Determine the (x, y) coordinate at the center of the cell enclosing the given text.  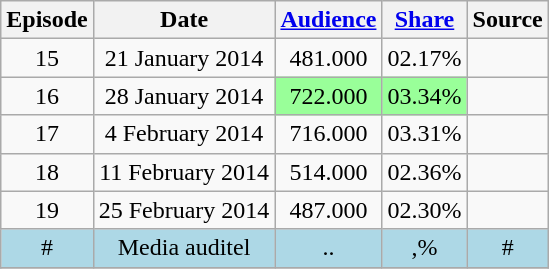
03.34% (424, 96)
Source (508, 20)
02.17% (424, 58)
16 (47, 96)
.. (328, 248)
514.000 (328, 172)
,% (424, 248)
25 February 2014 (184, 210)
02.36% (424, 172)
18 (47, 172)
28 January 2014 (184, 96)
21 January 2014 (184, 58)
19 (47, 210)
Media auditel (184, 248)
722.000 (328, 96)
02.30% (424, 210)
15 (47, 58)
Date (184, 20)
03.31% (424, 134)
Share (424, 20)
Audience (328, 20)
481.000 (328, 58)
4 February 2014 (184, 134)
Episode (47, 20)
17 (47, 134)
716.000 (328, 134)
487.000 (328, 210)
11 February 2014 (184, 172)
